Determine the [X, Y] coordinate at the center of the cell enclosing the given text.  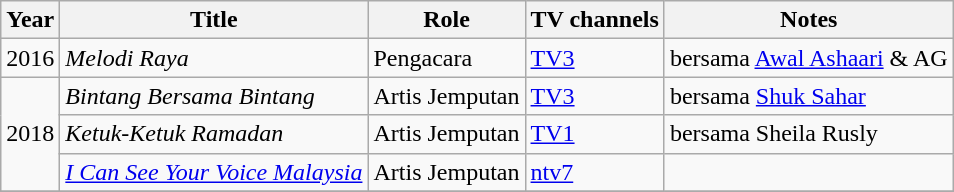
Melodi Raya [214, 58]
TV1 [594, 134]
bersama Shuk Sahar [808, 96]
Bintang Bersama Bintang [214, 96]
Pengacara [446, 58]
bersama Awal Ashaari & AG [808, 58]
Ketuk-Ketuk Ramadan [214, 134]
I Can See Your Voice Malaysia [214, 172]
Title [214, 20]
bersama Sheila Rusly [808, 134]
Role [446, 20]
2018 [30, 134]
Notes [808, 20]
TV channels [594, 20]
Year [30, 20]
2016 [30, 58]
ntv7 [594, 172]
